Identify which cell holds the provided text, then report its (X, Y) central coordinate. 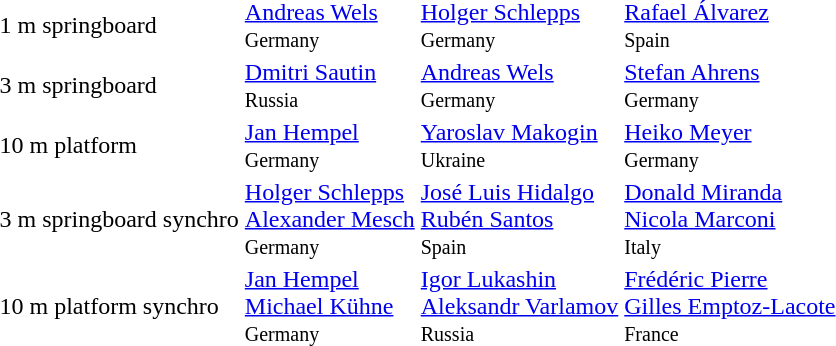
Andreas WelsGermany (520, 86)
Dmitri SautinRussia (330, 86)
José Luis HidalgoRubén SantosSpain (520, 219)
Yaroslav MakoginUkraine (520, 146)
Holger SchleppsAlexander MeschGermany (330, 219)
Jan HempelGermany (330, 146)
